Locate the cell with the specified text and output its (X, Y) center coordinate. 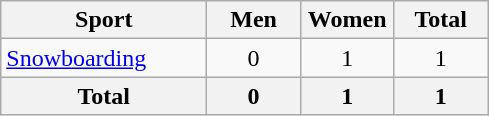
Men (254, 20)
Snowboarding (104, 58)
Sport (104, 20)
Women (347, 20)
